Return [x, y] of the center of cell containing provided text 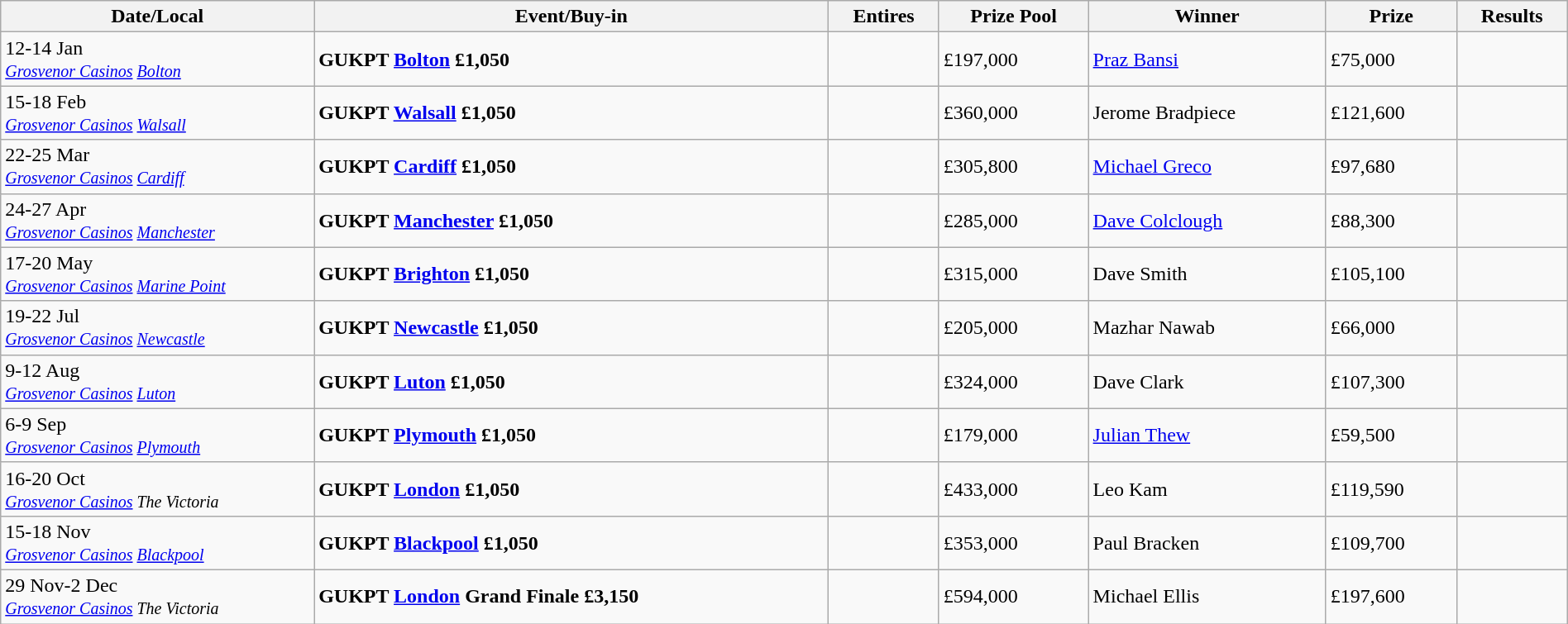
£59,500 [1391, 435]
Dave Smith [1207, 274]
£353,000 [1014, 542]
Praz Bansi [1207, 60]
£205,000 [1014, 327]
£97,680 [1391, 167]
£88,300 [1391, 220]
15-18 NovGrosvenor Casinos Blackpool [157, 542]
Michael Greco [1207, 167]
17-20 MayGrosvenor Casinos Marine Point [157, 274]
Winner [1207, 17]
£285,000 [1014, 220]
£179,000 [1014, 435]
Prize [1391, 17]
£119,590 [1391, 489]
Results [1512, 17]
£305,800 [1014, 167]
£121,600 [1391, 112]
Leo Kam [1207, 489]
£66,000 [1391, 327]
£433,000 [1014, 489]
£197,600 [1391, 597]
£105,100 [1391, 274]
£324,000 [1014, 382]
6-9 SepGrosvenor Casinos Plymouth [157, 435]
Dave Clark [1207, 382]
Date/Local [157, 17]
GUKPT London Grand Finale £3,150 [571, 597]
Prize Pool [1014, 17]
15-18 FebGrosvenor Casinos Walsall [157, 112]
24-27 AprGrosvenor Casinos Manchester [157, 220]
22-25 MarGrosvenor Casinos Cardiff [157, 167]
£75,000 [1391, 60]
GUKPT Plymouth £1,050 [571, 435]
Entires [883, 17]
GUKPT Manchester £1,050 [571, 220]
GUKPT Brighton £1,050 [571, 274]
GUKPT Blackpool £1,050 [571, 542]
Michael Ellis [1207, 597]
Jerome Bradpiece [1207, 112]
GUKPT Bolton £1,050 [571, 60]
£197,000 [1014, 60]
19-22 JulGrosvenor Casinos Newcastle [157, 327]
GUKPT Luton £1,050 [571, 382]
£107,300 [1391, 382]
£594,000 [1014, 597]
16-20 OctGrosvenor Casinos The Victoria [157, 489]
9-12 AugGrosvenor Casinos Luton [157, 382]
GUKPT Cardiff £1,050 [571, 167]
Event/Buy-in [571, 17]
GUKPT Newcastle £1,050 [571, 327]
GUKPT Walsall £1,050 [571, 112]
Mazhar Nawab [1207, 327]
£109,700 [1391, 542]
Paul Bracken [1207, 542]
£360,000 [1014, 112]
£315,000 [1014, 274]
GUKPT London £1,050 [571, 489]
29 Nov-2 DecGrosvenor Casinos The Victoria [157, 597]
Dave Colclough [1207, 220]
12-14 JanGrosvenor Casinos Bolton [157, 60]
Julian Thew [1207, 435]
